Locate the cell with the specified text and output its [x, y] center coordinate. 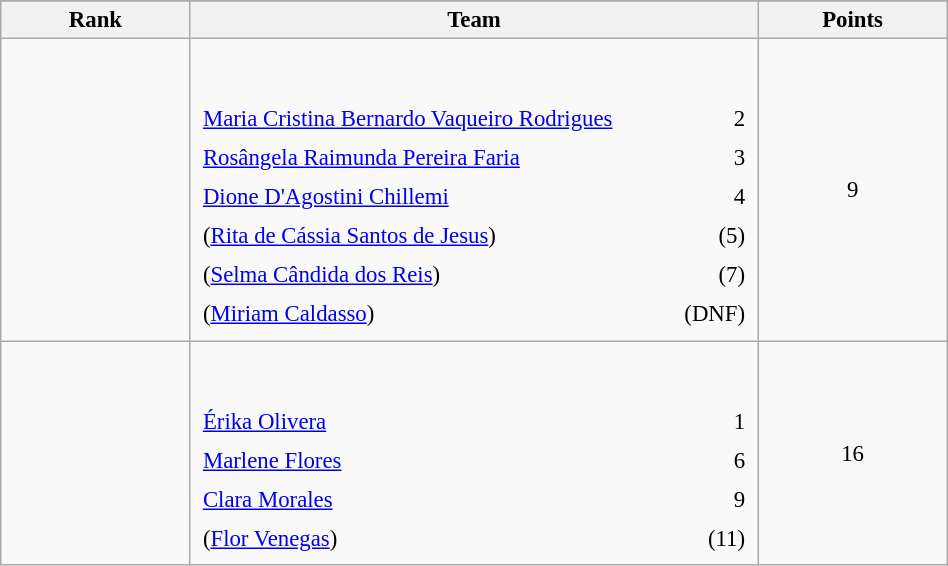
(11) [684, 538]
(Flor Venegas) [407, 538]
2 [710, 119]
16 [852, 453]
(5) [710, 236]
Érika Olivera 1 Marlene Flores 6 Clara Morales 9 (Flor Venegas) (11) [474, 453]
6 [684, 460]
Érika Olivera [407, 421]
Points [852, 20]
4 [710, 197]
(Selma Cândida dos Reis) [433, 275]
3 [710, 158]
1 [684, 421]
(DNF) [710, 314]
Clara Morales [407, 499]
(7) [710, 275]
Rank [96, 20]
Rosângela Raimunda Pereira Faria [433, 158]
(Miriam Caldasso) [433, 314]
Dione D'Agostini Chillemi [433, 197]
(Rita de Cássia Santos de Jesus) [433, 236]
Maria Cristina Bernardo Vaqueiro Rodrigues [433, 119]
Team [474, 20]
Marlene Flores [407, 460]
